Determine the (x, y) coordinate at the center of the cell enclosing the given text.  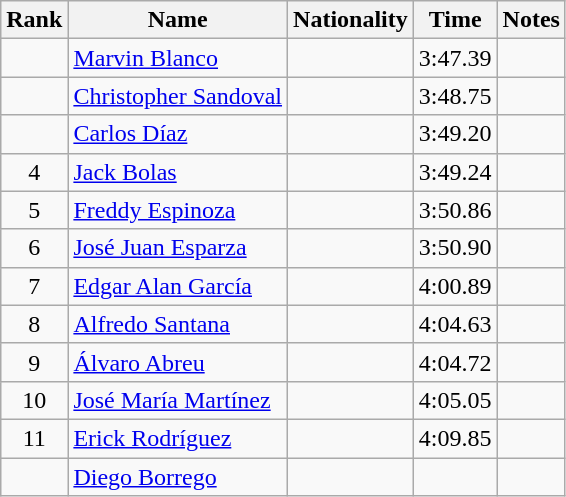
4:05.05 (455, 400)
3:49.24 (455, 172)
4:04.63 (455, 324)
8 (34, 324)
José Juan Esparza (178, 248)
Marvin Blanco (178, 58)
Rank (34, 20)
3:48.75 (455, 96)
5 (34, 210)
3:50.90 (455, 248)
Alfredo Santana (178, 324)
Nationality (351, 20)
Diego Borrego (178, 477)
3:49.20 (455, 134)
Name (178, 20)
3:47.39 (455, 58)
Erick Rodríguez (178, 438)
10 (34, 400)
11 (34, 438)
3:50.86 (455, 210)
Time (455, 20)
Notes (531, 20)
Freddy Espinoza (178, 210)
Edgar Alan García (178, 286)
4:00.89 (455, 286)
Álvaro Abreu (178, 362)
4 (34, 172)
7 (34, 286)
4:04.72 (455, 362)
4:09.85 (455, 438)
9 (34, 362)
Jack Bolas (178, 172)
José María Martínez (178, 400)
Carlos Díaz (178, 134)
6 (34, 248)
Christopher Sandoval (178, 96)
